For the text-containing cell, return its midpoint in [x, y] coordinate format. 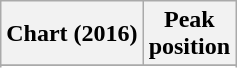
Chart (2016) [72, 34]
Peak position [189, 34]
